Extract the (X, Y) coordinate from the center of the cell holding the provided text.  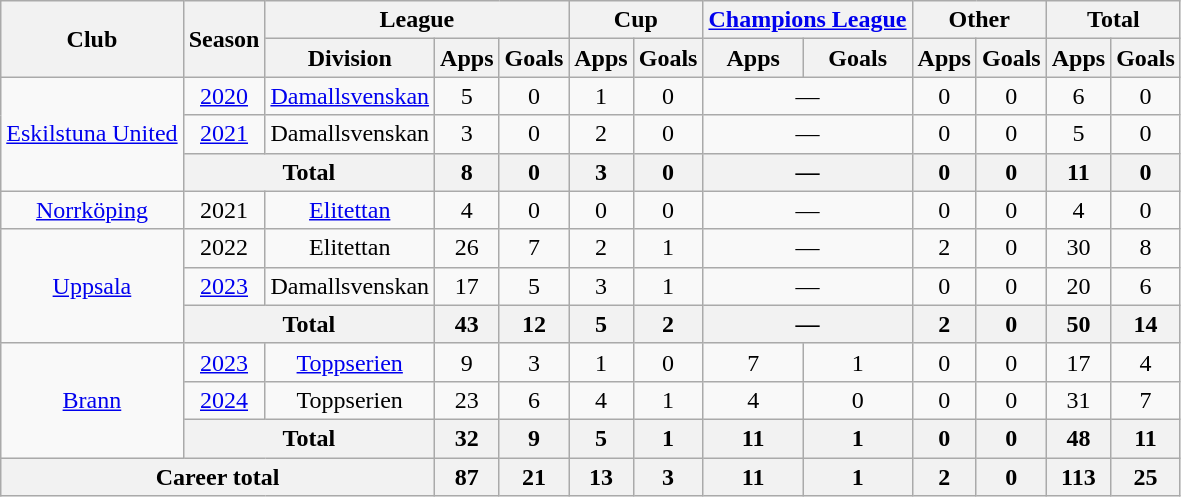
48 (1078, 438)
12 (534, 324)
14 (1146, 324)
Norrköping (92, 210)
25 (1146, 477)
13 (601, 477)
30 (1078, 248)
113 (1078, 477)
Other (979, 20)
League (417, 20)
Division (350, 58)
2022 (224, 248)
32 (467, 438)
50 (1078, 324)
87 (467, 477)
Cup (636, 20)
Season (224, 39)
21 (534, 477)
Club (92, 39)
Brann (92, 400)
31 (1078, 400)
Eskilstuna United (92, 134)
Champions League (808, 20)
20 (1078, 286)
43 (467, 324)
23 (467, 400)
2024 (224, 400)
Career total (218, 477)
2020 (224, 96)
26 (467, 248)
Uppsala (92, 286)
